Return [X, Y] of the center of cell containing provided text 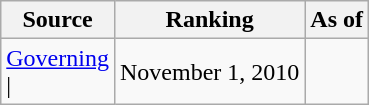
Governing| [58, 72]
Ranking [209, 20]
As of [337, 20]
November 1, 2010 [209, 72]
Source [58, 20]
